Extract the [X, Y] coordinate from the center of the cell holding the provided text.  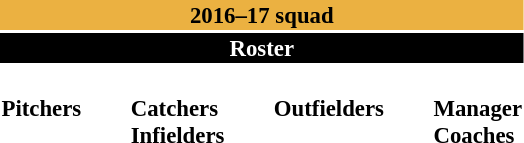
Roster [262, 48]
2016–17 squad [262, 15]
